Output the (x, y) coordinate of the center of the cell containing the given text.  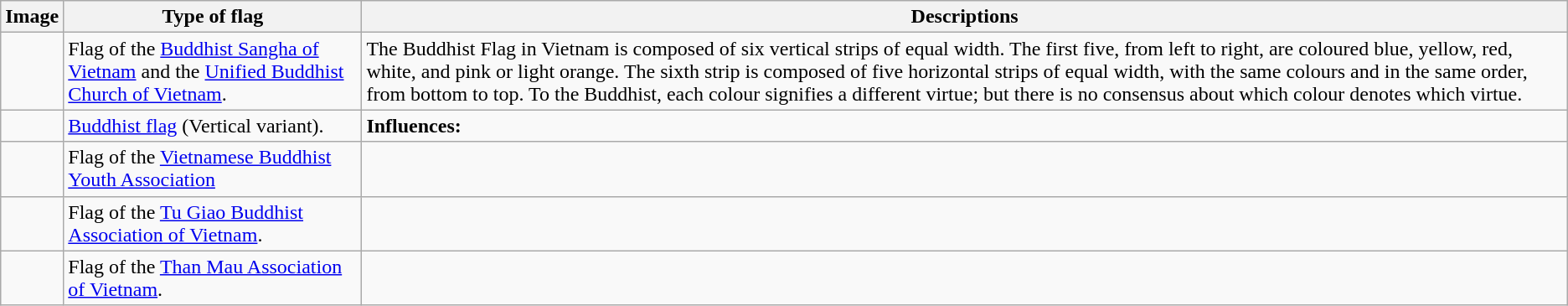
Type of flag (213, 17)
Flag of the Vietnamese Buddhist Youth Association (213, 169)
Image (32, 17)
Flag of the Tu Giao Buddhist Association of Vietnam. (213, 223)
Flag of the Buddhist Sangha of Vietnam and the Unified Buddhist Church of Vietnam. (213, 71)
Buddhist flag (Vertical variant). (213, 126)
Descriptions (965, 17)
Flag of the Than Mau Association of Vietnam. (213, 278)
Influences: (965, 126)
